Return (x, y) of the center of cell containing provided text 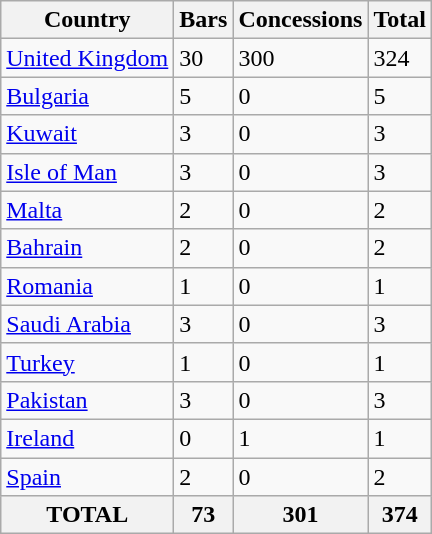
Pakistan (88, 400)
Total (400, 20)
Turkey (88, 362)
Kuwait (88, 134)
Romania (88, 286)
Isle of Man (88, 172)
Ireland (88, 438)
Concessions (300, 20)
300 (300, 58)
Spain (88, 477)
324 (400, 58)
73 (204, 515)
30 (204, 58)
Bahrain (88, 248)
Malta (88, 210)
United Kingdom (88, 58)
Bars (204, 20)
301 (300, 515)
374 (400, 515)
Country (88, 20)
TOTAL (88, 515)
Saudi Arabia (88, 324)
Bulgaria (88, 96)
